For the text-containing cell, return its midpoint in [X, Y] coordinate format. 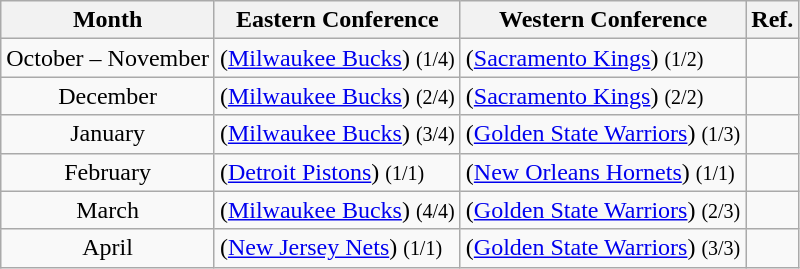
(Detroit Pistons) (1/1) [337, 172]
Month [108, 20]
(Milwaukee Bucks) (3/4) [337, 134]
March [108, 210]
(Golden State Warriors) (1/3) [603, 134]
(Milwaukee Bucks) (1/4) [337, 58]
(Golden State Warriors) (2/3) [603, 210]
Western Conference [603, 20]
(Sacramento Kings) (1/2) [603, 58]
April [108, 248]
(Milwaukee Bucks) (4/4) [337, 210]
December [108, 96]
February [108, 172]
(Golden State Warriors) (3/3) [603, 248]
(Sacramento Kings) (2/2) [603, 96]
(New Orleans Hornets) (1/1) [603, 172]
Eastern Conference [337, 20]
Ref. [772, 20]
October – November [108, 58]
(Milwaukee Bucks) (2/4) [337, 96]
January [108, 134]
(New Jersey Nets) (1/1) [337, 248]
